Provide the (x, y) coordinate of the cell's center where the given text is located.  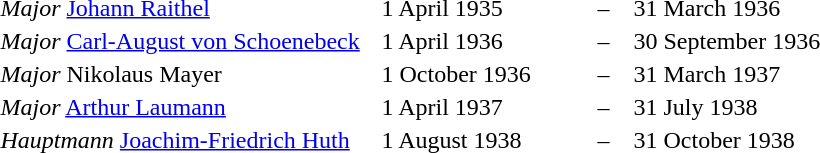
1 April 1937 (486, 107)
1 October 1936 (486, 74)
1 April 1936 (486, 41)
